Scan for the cell matching the given text and deliver its (X, Y) coordinate at center. 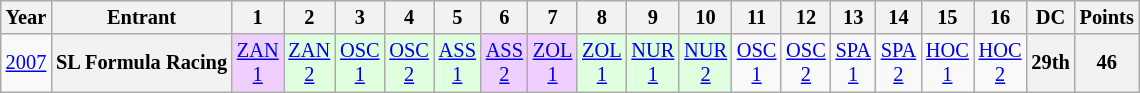
Points (1107, 17)
ZAN1 (258, 63)
4 (408, 17)
15 (948, 17)
SPA1 (854, 63)
10 (706, 17)
NUR1 (654, 63)
16 (1000, 17)
SPA2 (898, 63)
NUR2 (706, 63)
46 (1107, 63)
ZAN2 (310, 63)
ASS1 (458, 63)
11 (756, 17)
3 (360, 17)
1 (258, 17)
12 (806, 17)
DC (1050, 17)
ASS2 (504, 63)
8 (602, 17)
7 (552, 17)
29th (1050, 63)
9 (654, 17)
SL Formula Racing (142, 63)
14 (898, 17)
Entrant (142, 17)
6 (504, 17)
HOC1 (948, 63)
2 (310, 17)
13 (854, 17)
Year (26, 17)
5 (458, 17)
HOC2 (1000, 63)
2007 (26, 63)
